Return (X, Y) of the center of cell containing provided text 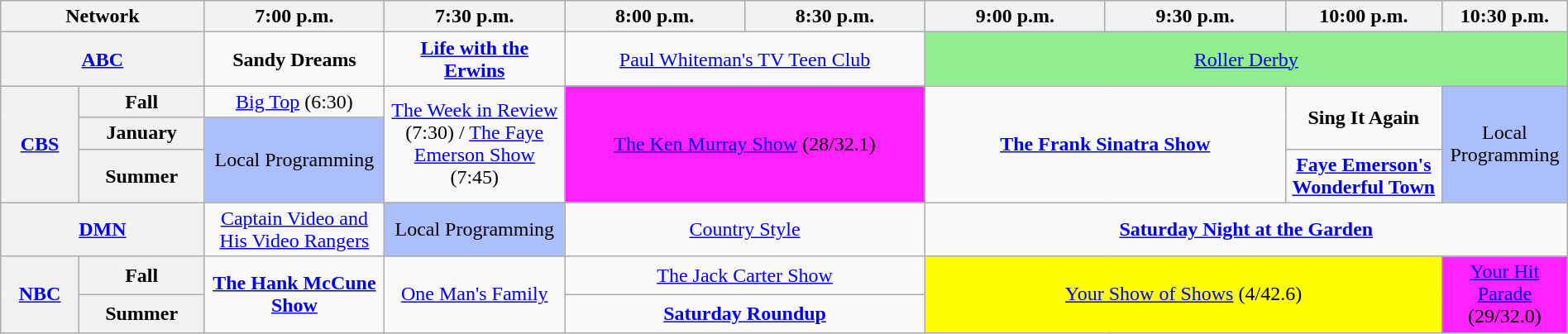
DMN (103, 230)
Sandy Dreams (294, 60)
8:30 p.m. (835, 17)
NBC (40, 294)
CBS (40, 144)
7:30 p.m. (475, 17)
One Man's Family (475, 294)
Captain Video and His Video Rangers (294, 230)
Sing It Again (1363, 117)
The Week in Review (7:30) / The Faye Emerson Show (7:45) (475, 144)
9:00 p.m. (1015, 17)
Faye Emerson's Wonderful Town (1363, 175)
The Ken Murray Show (28/32.1) (745, 144)
9:30 p.m. (1195, 17)
January (141, 133)
Saturday Night at the Garden (1245, 230)
Your Show of Shows (4/42.6) (1183, 294)
7:00 p.m. (294, 17)
Your Hit Parade (29/32.0) (1505, 294)
Paul Whiteman's TV Teen Club (745, 60)
The Frank Sinatra Show (1105, 144)
Network (103, 17)
The Hank McCune Show (294, 294)
Roller Derby (1245, 60)
ABC (103, 60)
Country Style (745, 230)
Big Top (6:30) (294, 102)
10:00 p.m. (1363, 17)
Life with the Erwins (475, 60)
The Jack Carter Show (745, 275)
Saturday Roundup (745, 313)
8:00 p.m. (655, 17)
10:30 p.m. (1505, 17)
